From the cell containing the given text, extract its center point as [x, y] coordinate. 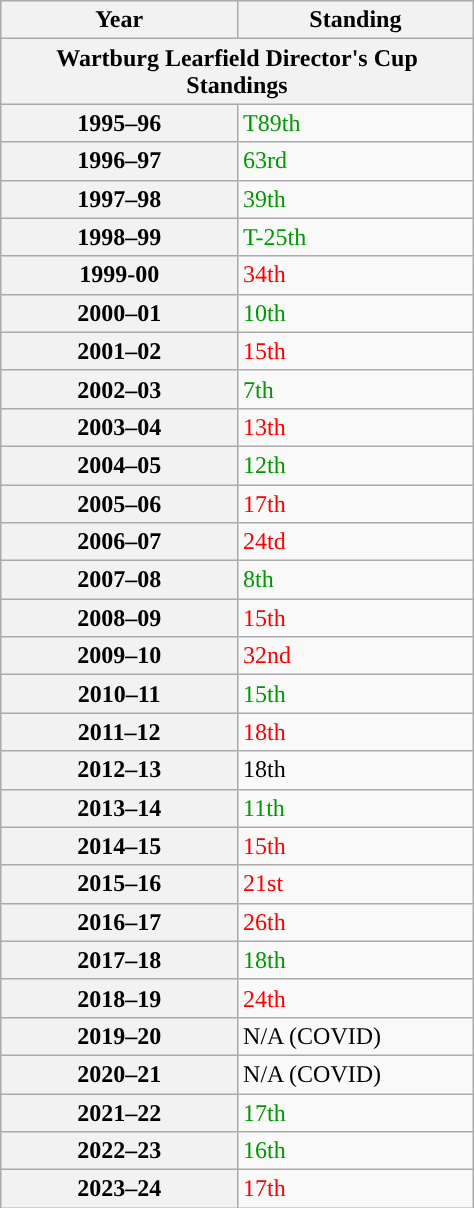
11th [356, 808]
1996–97 [120, 161]
2017–18 [120, 960]
8th [356, 580]
2006–07 [120, 542]
Year [120, 20]
2015–16 [120, 884]
1999-00 [120, 275]
34th [356, 275]
2002–03 [120, 389]
Standing [356, 20]
21st [356, 884]
13th [356, 427]
2000–01 [120, 313]
2022–23 [120, 1151]
2007–08 [120, 580]
32nd [356, 656]
T89th [356, 123]
2016–17 [120, 922]
2009–10 [120, 656]
2012–13 [120, 770]
1998–99 [120, 237]
2018–19 [120, 998]
2013–14 [120, 808]
2020–21 [120, 1074]
2014–15 [120, 846]
1997–98 [120, 199]
1995–96 [120, 123]
Wartburg Learfield Director's Cup Standings [237, 72]
2023–24 [120, 1189]
10th [356, 313]
24th [356, 998]
63rd [356, 161]
7th [356, 389]
2003–04 [120, 427]
2008–09 [120, 618]
T-25th [356, 237]
2011–12 [120, 732]
2001–02 [120, 351]
2005–06 [120, 503]
2019–20 [120, 1036]
39th [356, 199]
2010–11 [120, 694]
26th [356, 922]
12th [356, 465]
2004–05 [120, 465]
2021–22 [120, 1113]
24td [356, 542]
16th [356, 1151]
